Search for the cell housing the specified text and yield its (X, Y) center coordinate. 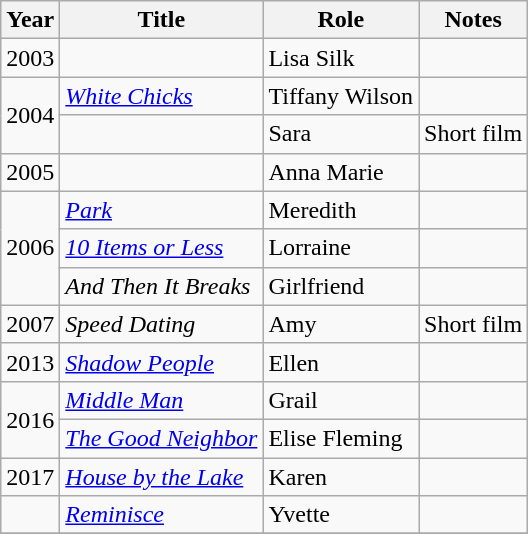
Amy (341, 324)
The Good Neighbor (162, 438)
Meredith (341, 210)
Elise Fleming (341, 438)
Girlfriend (341, 286)
Middle Man (162, 400)
2003 (30, 58)
Tiffany Wilson (341, 96)
2016 (30, 419)
And Then It Breaks (162, 286)
2005 (30, 172)
Park (162, 210)
Lorraine (341, 248)
2006 (30, 248)
Speed Dating (162, 324)
Shadow People (162, 362)
House by the Lake (162, 477)
Notes (474, 20)
Sara (341, 134)
2004 (30, 115)
2007 (30, 324)
Anna Marie (341, 172)
Title (162, 20)
Yvette (341, 515)
Lisa Silk (341, 58)
Ellen (341, 362)
Reminisce (162, 515)
2013 (30, 362)
Grail (341, 400)
2017 (30, 477)
Role (341, 20)
Year (30, 20)
White Chicks (162, 96)
10 Items or Less (162, 248)
Karen (341, 477)
